Extract the (X, Y) coordinate from the center of the cell holding the provided text.  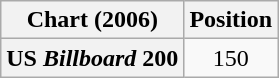
US Billboard 200 (92, 58)
Chart (2006) (92, 20)
Position (231, 20)
150 (231, 58)
